Identify which cell holds the provided text, then report its (x, y) central coordinate. 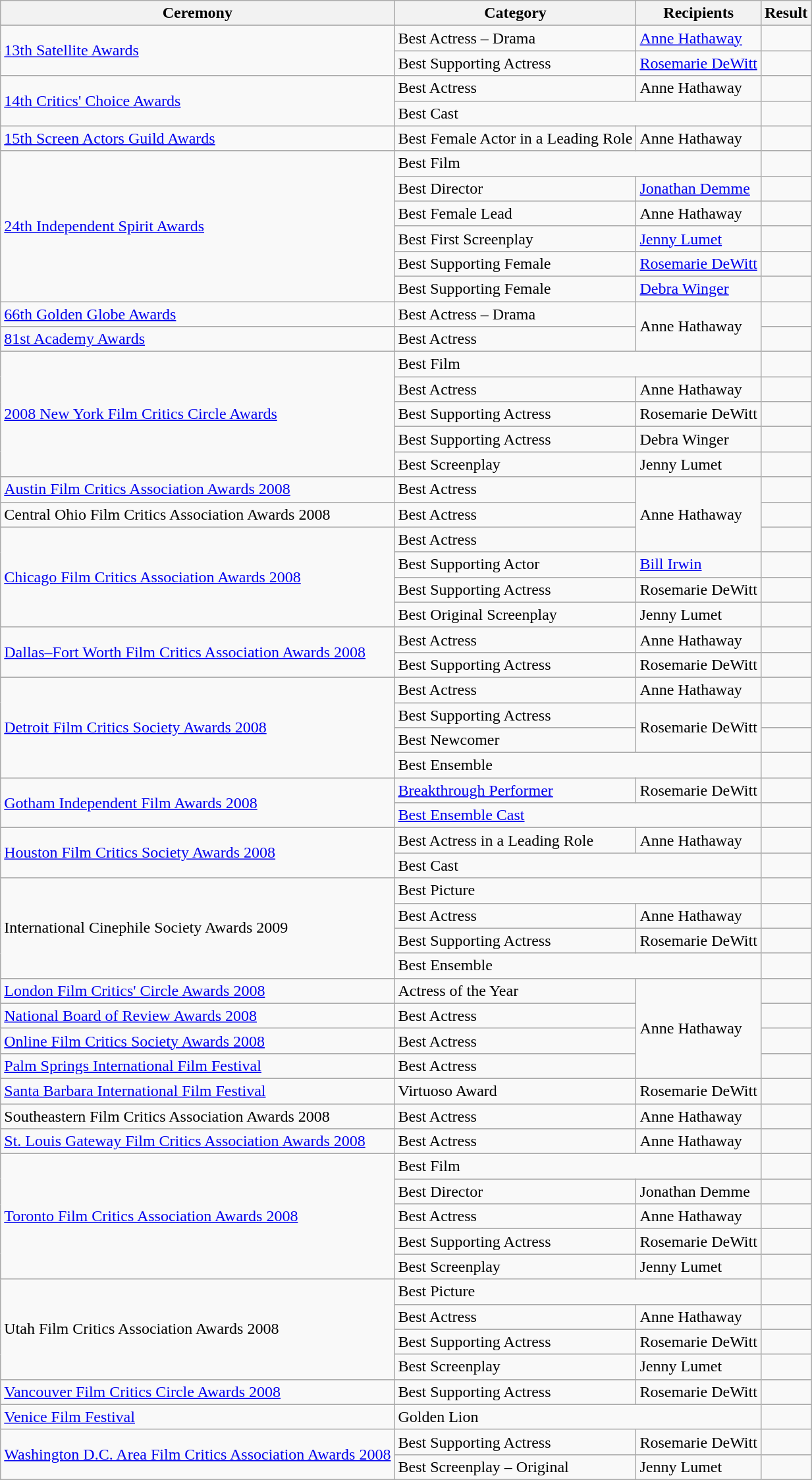
Best Female Lead (515, 213)
Southeastern Film Critics Association Awards 2008 (198, 1116)
Virtuoso Award (515, 1091)
Best Original Screenplay (515, 615)
15th Screen Actors Guild Awards (198, 138)
Vancouver Film Critics Circle Awards 2008 (198, 1392)
Breakthrough Performer (515, 790)
66th Golden Globe Awards (198, 314)
National Board of Review Awards 2008 (198, 1016)
Dallas–Fort Worth Film Critics Association Awards 2008 (198, 652)
Best Screenplay – Original (515, 1467)
Chicago Film Critics Association Awards 2008 (198, 577)
81st Academy Awards (198, 339)
Actress of the Year (515, 991)
Ceremony (198, 13)
Venice Film Festival (198, 1417)
Online Film Critics Society Awards 2008 (198, 1041)
Washington D.C. Area Film Critics Association Awards 2008 (198, 1454)
Detroit Film Critics Society Awards 2008 (198, 727)
14th Critics' Choice Awards (198, 101)
Palm Springs International Film Festival (198, 1066)
Best Ensemble Cast (578, 815)
Houston Film Critics Society Awards 2008 (198, 853)
Santa Barbara International Film Festival (198, 1091)
Utah Film Critics Association Awards 2008 (198, 1329)
Golden Lion (578, 1417)
Best Newcomer (515, 740)
Category (515, 13)
2008 New York Film Critics Circle Awards (198, 414)
St. Louis Gateway Film Critics Association Awards 2008 (198, 1141)
24th Independent Spirit Awards (198, 226)
London Film Critics' Circle Awards 2008 (198, 991)
Gotham Independent Film Awards 2008 (198, 803)
Best Supporting Actor (515, 564)
Best First Screenplay (515, 238)
International Cinephile Society Awards 2009 (198, 928)
13th Satellite Awards (198, 51)
Best Female Actor in a Leading Role (515, 138)
Austin Film Critics Association Awards 2008 (198, 489)
Central Ohio Film Critics Association Awards 2008 (198, 514)
Recipients (698, 13)
Best Actress in a Leading Role (515, 840)
Result (786, 13)
Toronto Film Critics Association Awards 2008 (198, 1217)
Bill Irwin (698, 564)
